From the cell containing the given text, extract its center point as (x, y) coordinate. 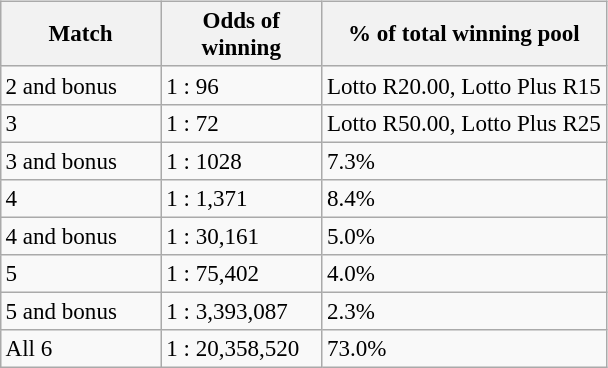
1 : 30,161 (242, 236)
1 : 3,393,087 (242, 312)
Lotto R20.00, Lotto Plus R15 (464, 85)
5.0% (464, 236)
4 (80, 199)
5 (80, 274)
2 and bonus (80, 85)
1 : 20,358,520 (242, 349)
Lotto R50.00, Lotto Plus R25 (464, 123)
3 and bonus (80, 161)
1 : 1,371 (242, 199)
4.0% (464, 274)
% of total winning pool (464, 34)
Odds of winning (242, 34)
4 and bonus (80, 236)
1 : 72 (242, 123)
Match (80, 34)
5 and bonus (80, 312)
8.4% (464, 199)
2.3% (464, 312)
1 : 1028 (242, 161)
1 : 75,402 (242, 274)
7.3% (464, 161)
73.0% (464, 349)
3 (80, 123)
All 6 (80, 349)
1 : 96 (242, 85)
